Extract the (x, y) coordinate from the center of the cell holding the provided text.  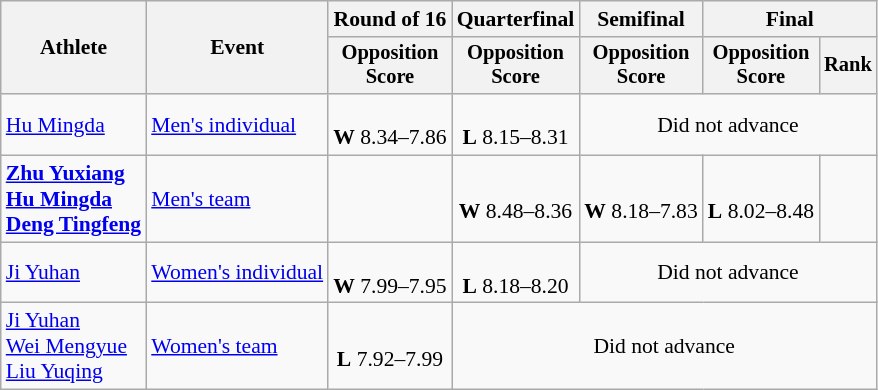
Zhu YuxiangHu MingdaDeng Tingfeng (74, 200)
L 8.02–8.48 (761, 200)
Final (790, 19)
Women's team (237, 346)
L 8.15–8.31 (516, 124)
L 8.18–8.20 (516, 272)
Hu Mingda (74, 124)
Event (237, 48)
W 7.99–7.95 (390, 272)
W 8.18–7.83 (640, 200)
Semifinal (640, 19)
Ji Yuhan (74, 272)
Round of 16 (390, 19)
Ji YuhanWei MengyueLiu Yuqing (74, 346)
Men's individual (237, 124)
Athlete (74, 48)
L 7.92–7.99 (390, 346)
Rank (848, 66)
W 8.34–7.86 (390, 124)
W 8.48–8.36 (516, 200)
Men's team (237, 200)
Quarterfinal (516, 19)
Women's individual (237, 272)
